Find where the given text appears and provide that cell's center as (X, Y) coordinate. 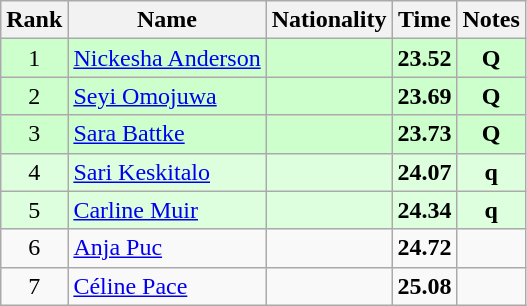
24.34 (424, 210)
Notes (491, 20)
6 (34, 248)
Sari Keskitalo (167, 172)
Nationality (329, 20)
23.69 (424, 96)
24.72 (424, 248)
Anja Puc (167, 248)
Name (167, 20)
7 (34, 286)
Nickesha Anderson (167, 58)
5 (34, 210)
23.52 (424, 58)
Céline Pace (167, 286)
Time (424, 20)
3 (34, 134)
24.07 (424, 172)
25.08 (424, 286)
Sara Battke (167, 134)
Seyi Omojuwa (167, 96)
2 (34, 96)
Carline Muir (167, 210)
1 (34, 58)
4 (34, 172)
Rank (34, 20)
23.73 (424, 134)
